Extract the [x, y] coordinate from the center of the cell holding the provided text.  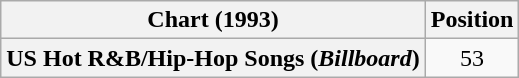
US Hot R&B/Hip-Hop Songs (Billboard) [213, 58]
53 [472, 58]
Chart (1993) [213, 20]
Position [472, 20]
